Return [X, Y] of the center of cell containing provided text 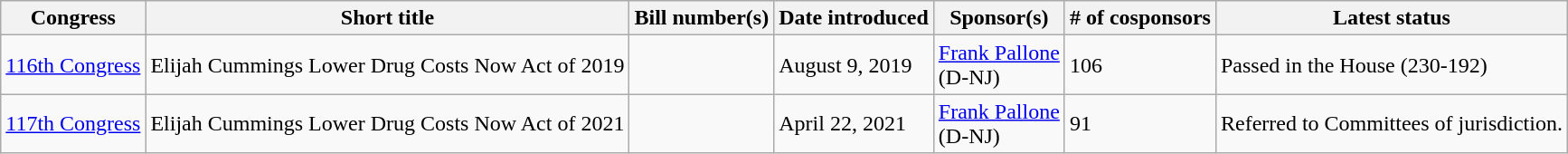
Date introduced [854, 18]
April 22, 2021 [854, 123]
Sponsor(s) [998, 18]
Latest status [1391, 18]
91 [1139, 123]
116th Congress [73, 65]
Short title [387, 18]
Elijah Cummings Lower Drug Costs Now Act of 2021 [387, 123]
Elijah Cummings Lower Drug Costs Now Act of 2019 [387, 65]
August 9, 2019 [854, 65]
Referred to Committees of jurisdiction. [1391, 123]
Passed in the House (230-192) [1391, 65]
Bill number(s) [702, 18]
106 [1139, 65]
Congress [73, 18]
117th Congress [73, 123]
# of cosponsors [1139, 18]
